From the cell containing the given text, extract its center point as [X, Y] coordinate. 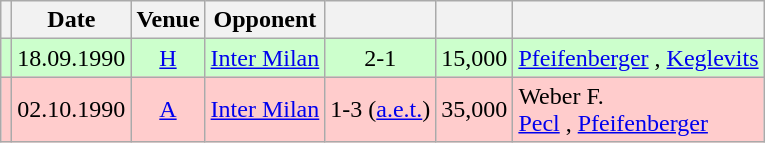
Pfeifenberger , Keglevits [638, 58]
15,000 [474, 58]
2-1 [380, 58]
Weber F. Pecl , Pfeifenberger [638, 110]
1-3 (a.e.t.) [380, 110]
Date [72, 20]
Opponent [265, 20]
A [168, 110]
18.09.1990 [72, 58]
35,000 [474, 110]
H [168, 58]
02.10.1990 [72, 110]
Venue [168, 20]
